Pinpoint the cell where the given text exists, returning its (x, y) midpoint coordinate. 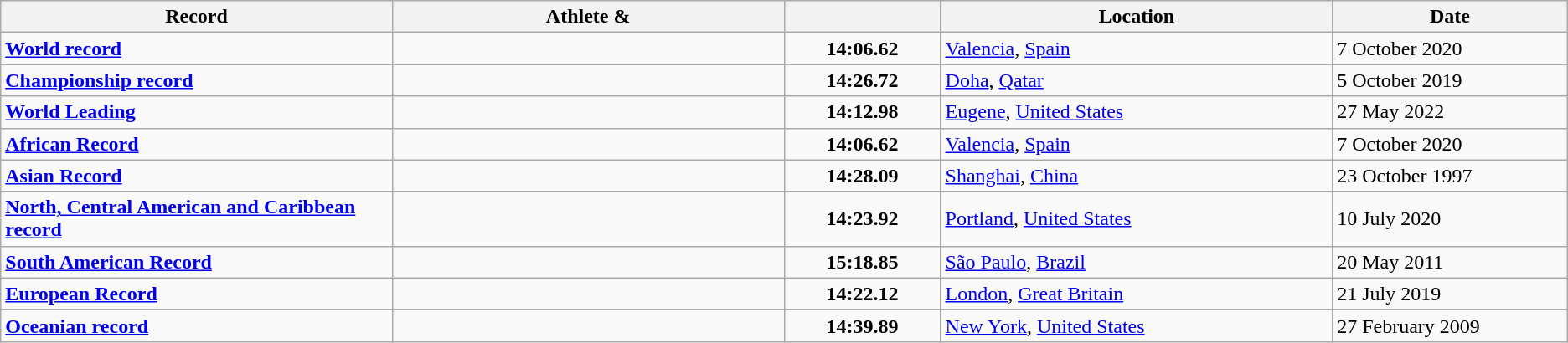
Portland, United States (1137, 219)
African Record (197, 144)
5 October 2019 (1451, 80)
North, Central American and Caribbean record (197, 219)
14:12.98 (863, 112)
23 October 1997 (1451, 176)
Athlete & (588, 17)
São Paulo, Brazil (1137, 262)
Record (197, 17)
14:28.09 (863, 176)
South American Record (197, 262)
20 May 2011 (1451, 262)
14:22.12 (863, 294)
21 July 2019 (1451, 294)
World Leading (197, 112)
London, Great Britain (1137, 294)
Asian Record (197, 176)
Shanghai, China (1137, 176)
10 July 2020 (1451, 219)
Eugene, United States (1137, 112)
Championship record (197, 80)
Date (1451, 17)
14:26.72 (863, 80)
27 May 2022 (1451, 112)
Location (1137, 17)
New York, United States (1137, 325)
14:39.89 (863, 325)
14:23.92 (863, 219)
Doha, Qatar (1137, 80)
27 February 2009 (1451, 325)
European Record (197, 294)
15:18.85 (863, 262)
World record (197, 49)
Oceanian record (197, 325)
